Identify which cell holds the provided text, then report its [x, y] central coordinate. 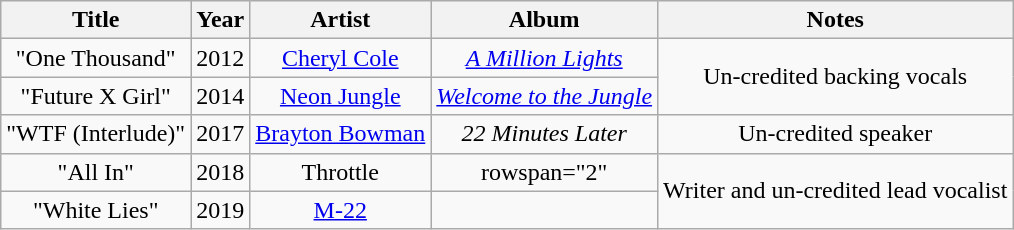
Welcome to the Jungle [544, 96]
"White Lies" [96, 210]
"Future X Girl" [96, 96]
2019 [220, 210]
Un-credited backing vocals [836, 77]
Album [544, 20]
22 Minutes Later [544, 134]
2014 [220, 96]
M-22 [340, 210]
Title [96, 20]
Throttle [340, 172]
"WTF (Interlude)" [96, 134]
rowspan="2" [544, 172]
Cheryl Cole [340, 58]
Un-credited speaker [836, 134]
Writer and un-credited lead vocalist [836, 191]
2018 [220, 172]
A Million Lights [544, 58]
Neon Jungle [340, 96]
"One Thousand" [96, 58]
Artist [340, 20]
Brayton Bowman [340, 134]
2012 [220, 58]
Notes [836, 20]
2017 [220, 134]
Year [220, 20]
"All In" [96, 172]
